Pinpoint the cell where the given text exists, returning its (x, y) midpoint coordinate. 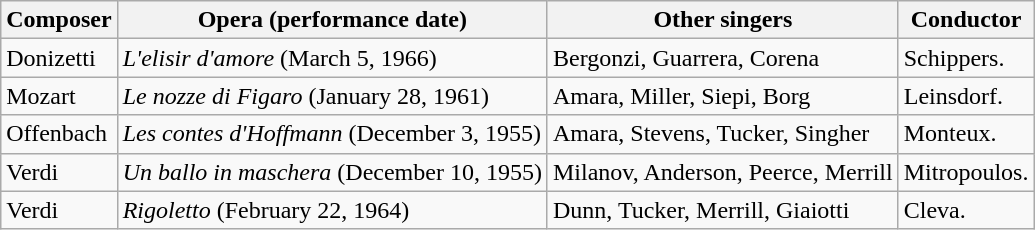
Rigoletto (February 22, 1964) (332, 210)
Conductor (966, 20)
Composer (59, 20)
Le nozze di Figaro (January 28, 1961) (332, 96)
Dunn, Tucker, Merrill, Giaiotti (722, 210)
Opera (performance date) (332, 20)
Milanov, Anderson, Peerce, Merrill (722, 172)
Offenbach (59, 134)
Les contes d'Hoffmann (December 3, 1955) (332, 134)
Cleva. (966, 210)
Mitropoulos. (966, 172)
Donizetti (59, 58)
L'elisir d'amore (March 5, 1966) (332, 58)
Leinsdorf. (966, 96)
Un ballo in maschera (December 10, 1955) (332, 172)
Mozart (59, 96)
Schippers. (966, 58)
Bergonzi, Guarrera, Corena (722, 58)
Amara, Stevens, Tucker, Singher (722, 134)
Other singers (722, 20)
Amara, Miller, Siepi, Borg (722, 96)
Monteux. (966, 134)
